Locate the cell with the specified text and output its [x, y] center coordinate. 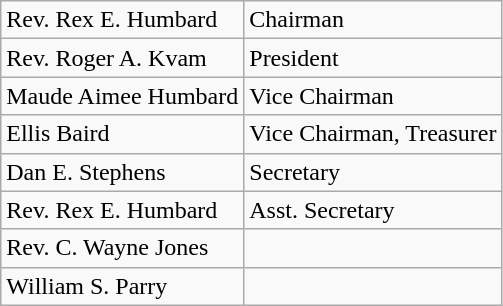
Ellis Baird [122, 134]
Chairman [373, 20]
Dan E. Stephens [122, 172]
President [373, 58]
Maude Aimee Humbard [122, 96]
Vice Chairman [373, 96]
Rev. Roger A. Kvam [122, 58]
Secretary [373, 172]
Vice Chairman, Treasurer [373, 134]
William S. Parry [122, 286]
Rev. C. Wayne Jones [122, 248]
Asst. Secretary [373, 210]
